For the text-containing cell, return its midpoint in [x, y] coordinate format. 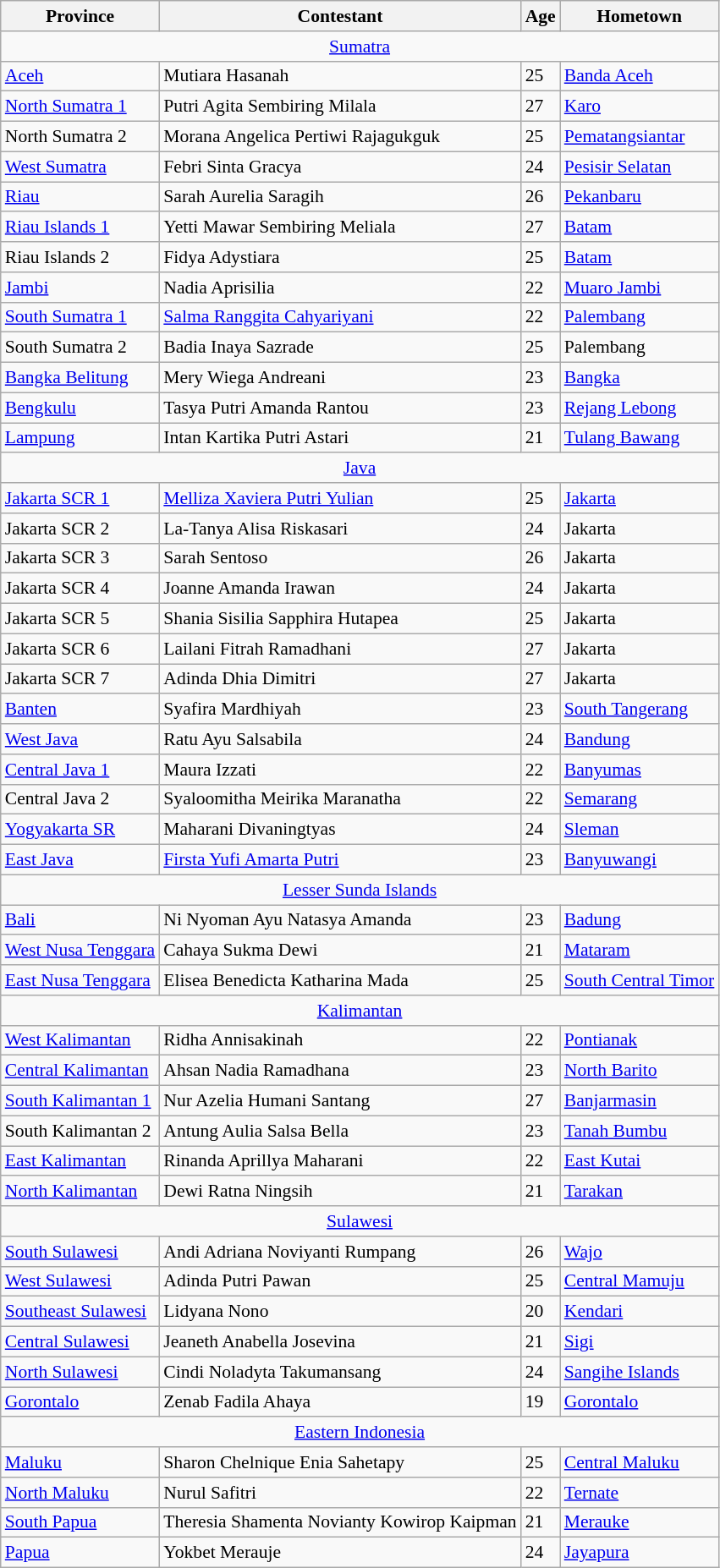
Jakarta SCR 5 [80, 619]
Sulawesi [360, 1221]
Jakarta SCR 3 [80, 558]
Bangka [640, 378]
Kalimantan [360, 1011]
Rejang Lebong [640, 408]
Sarah Sentoso [340, 558]
Jambi [80, 288]
Bengkulu [80, 408]
North Barito [640, 1071]
South Kalimantan 1 [80, 1101]
Badung [640, 920]
North Kalimantan [80, 1192]
Pekanbaru [640, 197]
Bali [80, 920]
Syaloomitha Meirika Maranatha [340, 799]
Cahaya Sukma Dewi [340, 951]
Ni Nyoman Ayu Natasya Amanda [340, 920]
Jakarta SCR 7 [80, 679]
Tulang Bawang [640, 438]
Jayapura [640, 1553]
Merauke [640, 1522]
South Tangerang [640, 710]
Eastern Indonesia [360, 1433]
Karo [640, 107]
Yokbet Merauje [340, 1553]
Jeaneth Anabella Josevina [340, 1342]
South Sulawesi [80, 1252]
Tarakan [640, 1192]
Aceh [80, 76]
Sleman [640, 830]
Lailani Fitrah Ramadhani [340, 649]
Pematangsiantar [640, 137]
Putri Agita Sembiring Milala [340, 107]
Central Maluku [640, 1462]
Central Java 1 [80, 770]
Zenab Fadila Ahaya [340, 1402]
Riau Islands 2 [80, 257]
Sharon Chelnique Enia Sahetapy [340, 1462]
20 [541, 1312]
Tanah Bumbu [640, 1131]
Joanne Amanda Irawan [340, 589]
Fidya Adystiara [340, 257]
Lidyana Nono [340, 1312]
Adinda Putri Pawan [340, 1281]
Kendari [640, 1312]
Semarang [640, 799]
Elisea Benedicta Katharina Mada [340, 980]
South Central Timor [640, 980]
Salma Ranggita Cahyariyani [340, 317]
Nurul Safitri [340, 1493]
Maluku [80, 1462]
Banten [80, 710]
North Sumatra 2 [80, 137]
Nadia Aprisilia [340, 288]
Jakarta SCR 6 [80, 649]
Muaro Jambi [640, 288]
East Kutai [640, 1161]
Adinda Dhia Dimitri [340, 679]
Sigi [640, 1342]
Morana Angelica Pertiwi Rajagukguk [340, 137]
Southeast Sulawesi [80, 1312]
West Java [80, 739]
Sumatra [360, 47]
Pesisir Selatan [640, 167]
Central Mamuju [640, 1281]
Tasya Putri Amanda Rantou [340, 408]
West Nusa Tenggara [80, 951]
Antung Aulia Salsa Bella [340, 1131]
Shania Sisilia Sapphira Hutapea [340, 619]
West Kalimantan [80, 1040]
Theresia Shamenta Novianty Kowirop Kaipman [340, 1522]
Riau Islands 1 [80, 228]
Jakarta SCR 1 [80, 498]
Mutiara Hasanah [340, 76]
Dewi Ratna Ningsih [340, 1192]
Banjarmasin [640, 1101]
Andi Adriana Noviyanti Rumpang [340, 1252]
Contestant [340, 16]
Sangihe Islands [640, 1372]
North Sumatra 1 [80, 107]
Hometown [640, 16]
Central Sulawesi [80, 1342]
South Papua [80, 1522]
Melliza Xaviera Putri Yulian [340, 498]
West Sulawesi [80, 1281]
Java [360, 469]
Maura Izzati [340, 770]
Yogyakarta SR [80, 830]
Lampung [80, 438]
Bangka Belitung [80, 378]
West Sumatra [80, 167]
Syafira Mardhiyah [340, 710]
Intan Kartika Putri Astari [340, 438]
Banyuwangi [640, 860]
Banda Aceh [640, 76]
Febri Sinta Gracya [340, 167]
North Maluku [80, 1493]
Banyumas [640, 770]
Yetti Mawar Sembiring Meliala [340, 228]
Cindi Noladyta Takumansang [340, 1372]
Province [80, 16]
East Nusa Tenggara [80, 980]
Badia Inaya Sazrade [340, 348]
Riau [80, 197]
Nur Azelia Humani Santang [340, 1101]
Jakarta SCR 2 [80, 529]
Firsta Yufi Amarta Putri [340, 860]
South Sumatra 1 [80, 317]
Central Kalimantan [80, 1071]
Lesser Sunda Islands [360, 890]
Ridha Annisakinah [340, 1040]
Mataram [640, 951]
Age [541, 16]
East Kalimantan [80, 1161]
19 [541, 1402]
Ratu Ayu Salsabila [340, 739]
Mery Wiega Andreani [340, 378]
Bandung [640, 739]
Central Java 2 [80, 799]
Jakarta SCR 4 [80, 589]
South Sumatra 2 [80, 348]
Ternate [640, 1493]
South Kalimantan 2 [80, 1131]
North Sulawesi [80, 1372]
Pontianak [640, 1040]
Maharani Divaningtyas [340, 830]
Sarah Aurelia Saragih [340, 197]
Papua [80, 1553]
East Java [80, 860]
Rinanda Aprillya Maharani [340, 1161]
Wajo [640, 1252]
La-Tanya Alisa Riskasari [340, 529]
Ahsan Nadia Ramadhana [340, 1071]
